Identify which cell holds the provided text, then report its [X, Y] central coordinate. 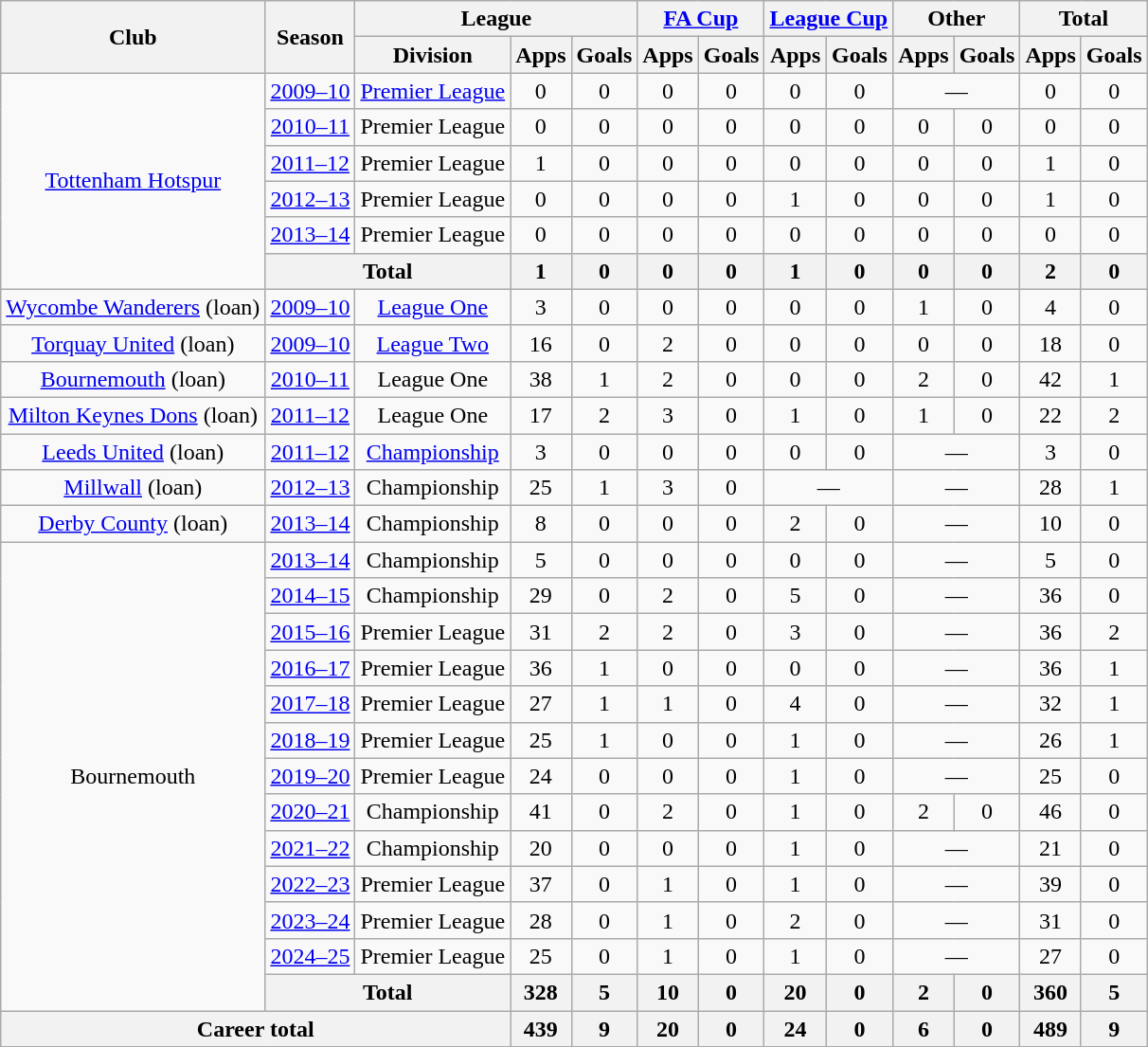
18 [1050, 343]
26 [1050, 740]
38 [541, 379]
League Two [433, 343]
360 [1050, 992]
2021–22 [311, 848]
Season [311, 37]
FA Cup [701, 19]
42 [1050, 379]
32 [1050, 704]
Bournemouth [133, 777]
2018–19 [311, 740]
328 [541, 992]
League Cup [829, 19]
Millwall (loan) [133, 488]
2024–25 [311, 956]
39 [1050, 884]
Milton Keynes Dons (loan) [133, 415]
Wycombe Wanderers (loan) [133, 307]
Club [133, 37]
41 [541, 812]
Division [433, 55]
22 [1050, 415]
Career total [256, 1028]
Derby County (loan) [133, 524]
Tottenham Hotspur [133, 181]
46 [1050, 812]
21 [1050, 848]
439 [541, 1028]
League [496, 19]
489 [1050, 1028]
2016–17 [311, 668]
37 [541, 884]
2015–16 [311, 632]
29 [541, 596]
Bournemouth (loan) [133, 379]
17 [541, 415]
Leeds United (loan) [133, 452]
2020–21 [311, 812]
2014–15 [311, 596]
2022–23 [311, 884]
2019–20 [311, 776]
Other [957, 19]
6 [924, 1028]
16 [541, 343]
2017–18 [311, 704]
Torquay United (loan) [133, 343]
8 [541, 524]
2023–24 [311, 920]
